Identify which cell holds the provided text, then report its (X, Y) central coordinate. 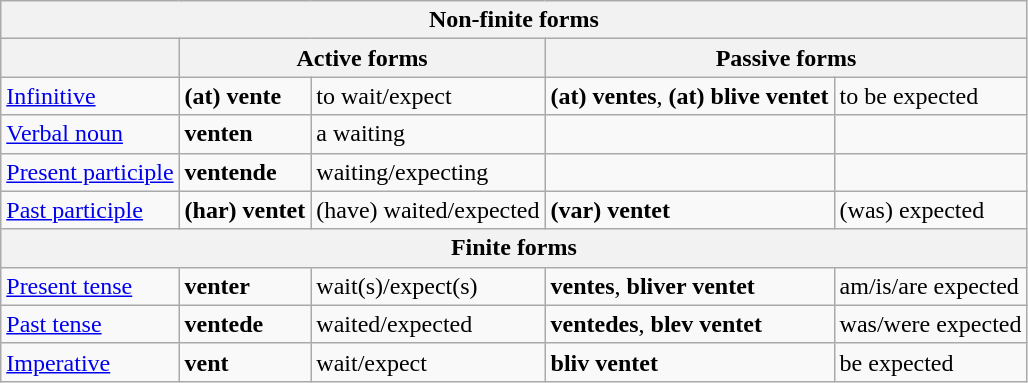
ventedes, blev ventet (690, 324)
am/is/are expected (930, 286)
ventede (245, 324)
(har) ventet (245, 210)
wait/expect (428, 362)
Passive forms (786, 58)
Present participle (90, 172)
(at) vente (245, 96)
(was) expected (930, 210)
Past participle (90, 210)
Non-finite forms (514, 20)
Past tense (90, 324)
venten (245, 134)
ventes, bliver ventet (690, 286)
Infinitive (90, 96)
(have) waited/expected (428, 210)
waited/expected (428, 324)
Verbal noun (90, 134)
Present tense (90, 286)
to wait/expect (428, 96)
vent (245, 362)
Active forms (362, 58)
was/were expected (930, 324)
a waiting (428, 134)
venter (245, 286)
be expected (930, 362)
ventende (245, 172)
to be expected (930, 96)
(var) ventet (690, 210)
bliv ventet (690, 362)
Finite forms (514, 248)
(at) ventes, (at) blive ventet (690, 96)
waiting/expecting (428, 172)
wait(s)/expect(s) (428, 286)
Imperative (90, 362)
